Detect which cell encompasses the target text, then output its (X, Y) center coordinate. 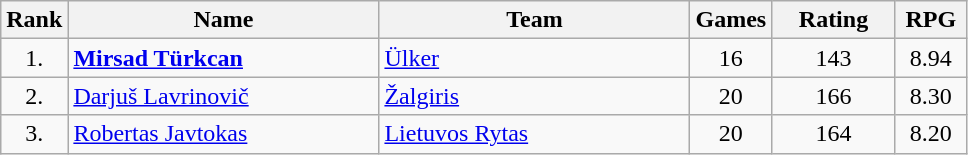
16 (731, 58)
Rating (834, 20)
Games (731, 20)
3. (34, 134)
Name (224, 20)
143 (834, 58)
Rank (34, 20)
1. (34, 58)
Žalgiris (534, 96)
Lietuvos Rytas (534, 134)
Robertas Javtokas (224, 134)
Ülker (534, 58)
8.30 (930, 96)
166 (834, 96)
164 (834, 134)
Team (534, 20)
8.20 (930, 134)
RPG (930, 20)
2. (34, 96)
Mirsad Türkcan (224, 58)
Darjuš Lavrinovič (224, 96)
8.94 (930, 58)
